Determine the [X, Y] coordinate at the center of the cell enclosing the given text.  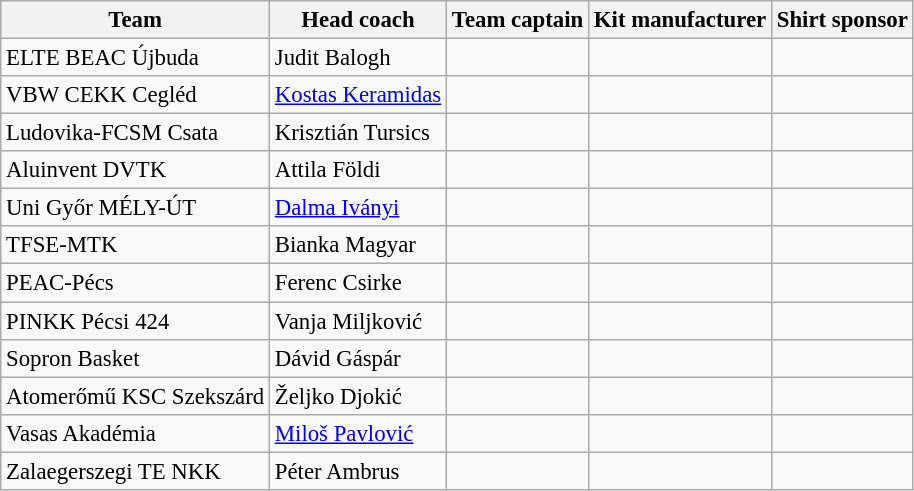
Judit Balogh [358, 58]
Zalaegerszegi TE NKK [136, 471]
VBW CEKK Cegléd [136, 95]
PINKK Pécsi 424 [136, 321]
Dalma Iványi [358, 208]
Péter Ambrus [358, 471]
Kostas Keramidas [358, 95]
Krisztián Tursics [358, 133]
Team [136, 20]
Miloš Pavlović [358, 433]
Ludovika-FCSM Csata [136, 133]
Bianka Magyar [358, 245]
Shirt sponsor [842, 20]
Atomerőmű KSC Szekszárd [136, 396]
Aluinvent DVTK [136, 170]
Željko Djokić [358, 396]
Vasas Akadémia [136, 433]
Sopron Basket [136, 358]
Dávid Gáspár [358, 358]
Attila Földi [358, 170]
Kit manufacturer [680, 20]
Head coach [358, 20]
Team captain [518, 20]
PEAC-Pécs [136, 283]
Ferenc Csirke [358, 283]
TFSE-MTK [136, 245]
Uni Győr MÉLY-ÚT [136, 208]
ELTE BEAC Újbuda [136, 58]
Vanja Miljković [358, 321]
